From the cell containing the given text, extract its center point as (X, Y) coordinate. 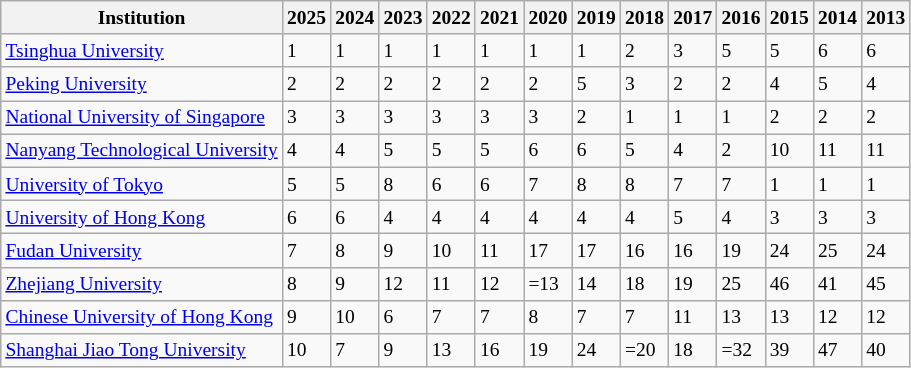
University of Tokyo (142, 184)
2024 (355, 18)
41 (837, 284)
2023 (403, 18)
47 (837, 350)
2019 (596, 18)
40 (886, 350)
39 (789, 350)
46 (789, 284)
=20 (644, 350)
=32 (741, 350)
2020 (548, 18)
2014 (837, 18)
2017 (693, 18)
Shanghai Jiao Tong University (142, 350)
45 (886, 284)
2022 (451, 18)
14 (596, 284)
Peking University (142, 84)
University of Hong Kong (142, 216)
2013 (886, 18)
Tsinghua University (142, 50)
National University of Singapore (142, 118)
2016 (741, 18)
Zhejiang University (142, 284)
=13 (548, 284)
Chinese University of Hong Kong (142, 316)
2018 (644, 18)
2015 (789, 18)
Institution (142, 18)
Fudan University (142, 250)
2025 (306, 18)
Nanyang Technological University (142, 150)
2021 (499, 18)
